Determine the (x, y) coordinate at the center of the cell enclosing the given text.  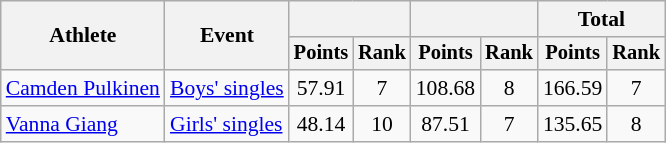
Athlete (83, 36)
87.51 (446, 124)
Event (227, 36)
57.91 (321, 88)
10 (382, 124)
135.65 (572, 124)
Camden Pulkinen (83, 88)
48.14 (321, 124)
Girls' singles (227, 124)
166.59 (572, 88)
Boys' singles (227, 88)
Total (602, 19)
Vanna Giang (83, 124)
108.68 (446, 88)
